Output the [X, Y] coordinate of the center of the cell containing the given text.  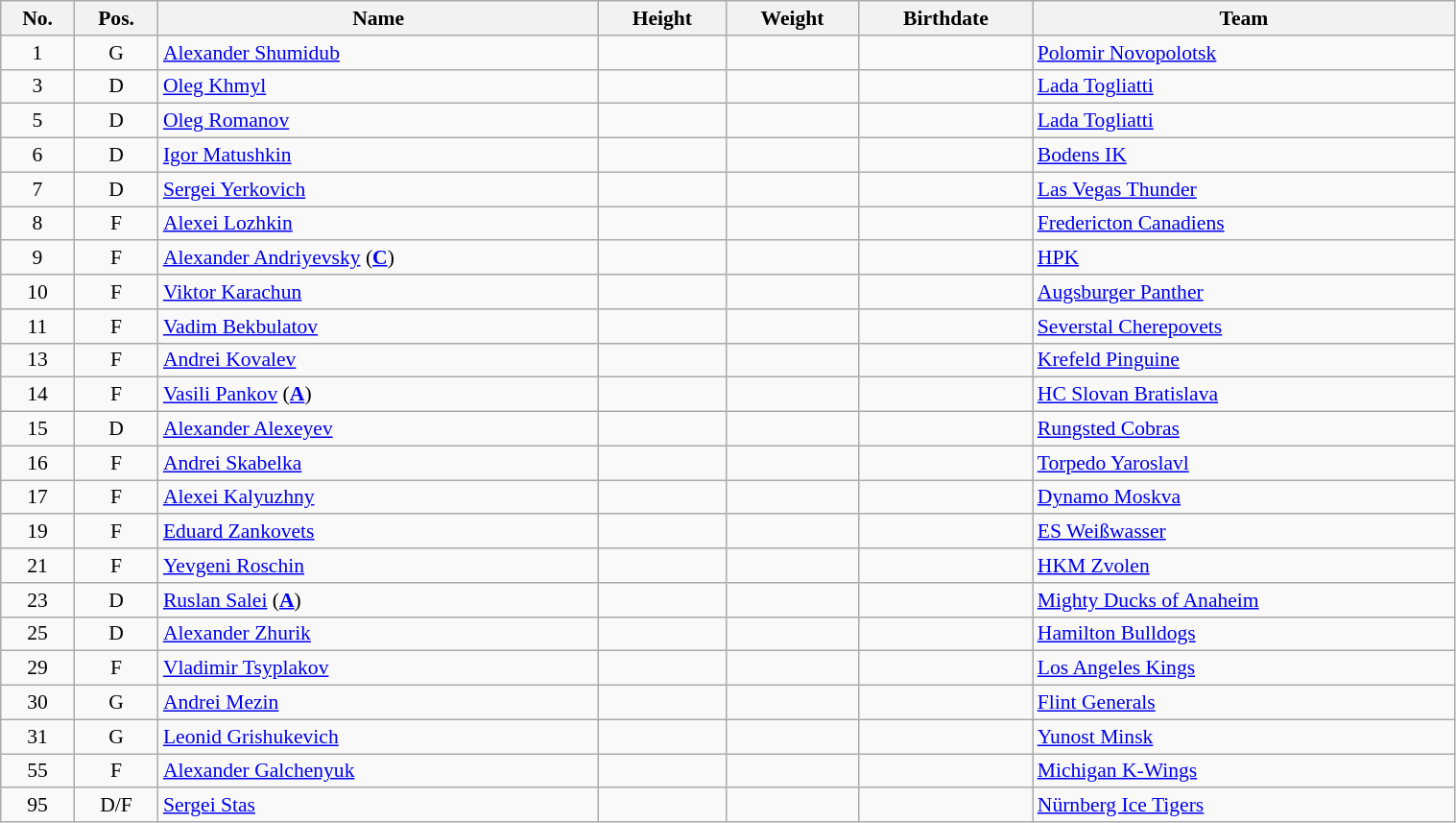
1 [38, 53]
Dynamo Moskva [1244, 497]
7 [38, 189]
3 [38, 86]
21 [38, 566]
Rungsted Cobras [1244, 429]
Alexei Kalyuzhny [378, 497]
Alexei Lozhkin [378, 224]
Andrei Skabelka [378, 463]
55 [38, 771]
Eduard Zankovets [378, 532]
Nürnberg Ice Tigers [1244, 806]
Team [1244, 18]
HKM Zvolen [1244, 566]
5 [38, 121]
Sergei Stas [378, 806]
Alexander Alexeyev [378, 429]
95 [38, 806]
Augsburger Panther [1244, 292]
Birthdate [946, 18]
Flint Generals [1244, 703]
15 [38, 429]
Ruslan Salei (A) [378, 600]
13 [38, 360]
25 [38, 634]
Igor Matushkin [378, 156]
6 [38, 156]
ES Weißwasser [1244, 532]
Oleg Romanov [378, 121]
Andrei Kovalev [378, 360]
23 [38, 600]
Vasili Pankov (A) [378, 395]
30 [38, 703]
Michigan K-Wings [1244, 771]
Vladimir Tsyplakov [378, 668]
Viktor Karachun [378, 292]
Yunost Minsk [1244, 737]
14 [38, 395]
Las Vegas Thunder [1244, 189]
Sergei Yerkovich [378, 189]
HPK [1244, 258]
Weight [793, 18]
Severstal Cherepovets [1244, 327]
Alexander Zhurik [378, 634]
HC Slovan Bratislava [1244, 395]
Alexander Shumidub [378, 53]
11 [38, 327]
16 [38, 463]
Alexander Galchenyuk [378, 771]
Krefeld Pinguine [1244, 360]
Alexander Andriyevsky (C) [378, 258]
Oleg Khmyl [378, 86]
29 [38, 668]
Hamilton Bulldogs [1244, 634]
Leonid Grishukevich [378, 737]
Pos. [116, 18]
31 [38, 737]
9 [38, 258]
10 [38, 292]
Vadim Bekbulatov [378, 327]
19 [38, 532]
Bodens IK [1244, 156]
No. [38, 18]
Torpedo Yaroslavl [1244, 463]
Height [662, 18]
17 [38, 497]
Name [378, 18]
D/F [116, 806]
Yevgeni Roschin [378, 566]
Los Angeles Kings [1244, 668]
Mighty Ducks of Anaheim [1244, 600]
Andrei Mezin [378, 703]
8 [38, 224]
Fredericton Canadiens [1244, 224]
Polomir Novopolotsk [1244, 53]
